Scan for the cell matching the given text and deliver its [X, Y] coordinate at center. 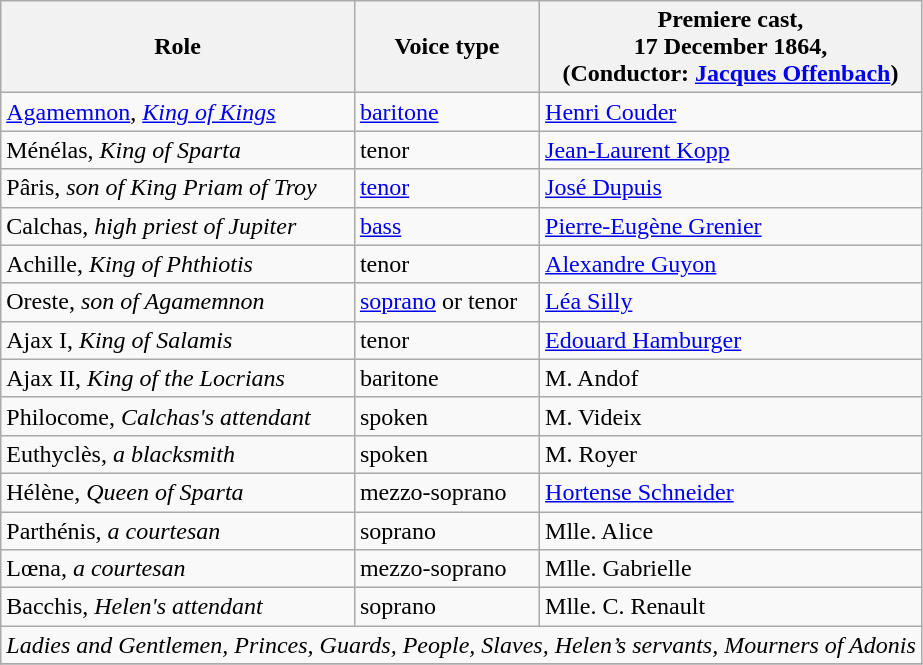
M. Royer [731, 454]
Edouard Hamburger [731, 340]
Jean-Laurent Kopp [731, 150]
Voice type [446, 47]
Pierre-Eugène Grenier [731, 226]
Ladies and Gentlemen, Princes, Guards, People, Slaves, Helen’s servants, Mourners of Adonis [462, 645]
Lœna, a courtesan [178, 569]
Hélène, Queen of Sparta [178, 492]
Role [178, 47]
Parthénis, a courtesan [178, 531]
Premiere cast,17 December 1864,(Conductor: Jacques Offenbach) [731, 47]
Henri Couder [731, 112]
bass [446, 226]
Alexandre Guyon [731, 264]
soprano or tenor [446, 302]
Achille, King of Phthiotis [178, 264]
Hortense Schneider [731, 492]
Mlle. C. Renault [731, 607]
Mlle. Alice [731, 531]
M. Andof [731, 378]
Ménélas, King of Sparta [178, 150]
Oreste, son of Agamemnon [178, 302]
Calchas, high priest of Jupiter [178, 226]
Euthyclès, a blacksmith [178, 454]
Ajax II, King of the Locrians [178, 378]
Mlle. Gabrielle [731, 569]
Ajax I, King of Salamis [178, 340]
José Dupuis [731, 188]
Bacchis, Helen's attendant [178, 607]
Léa Silly [731, 302]
Philocome, Calchas's attendant [178, 416]
M. Videix [731, 416]
Agamemnon, King of Kings [178, 112]
Pâris, son of King Priam of Troy [178, 188]
